Locate the cell with the specified text and output its (x, y) center coordinate. 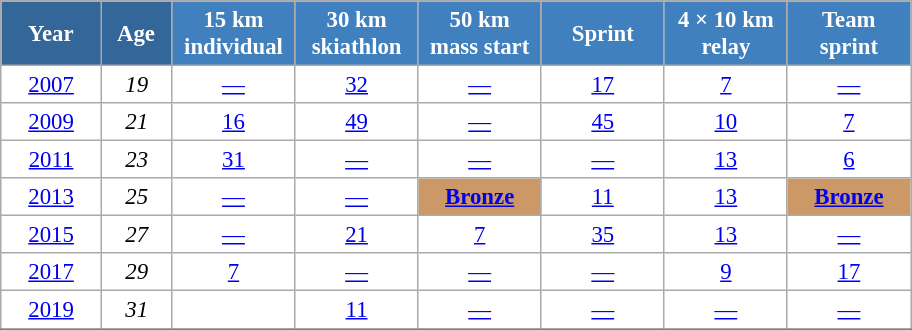
Team sprint (848, 34)
2017 (52, 273)
2013 (52, 197)
27 (136, 235)
16 (234, 122)
29 (136, 273)
19 (136, 85)
Year (52, 34)
4 × 10 km relay (726, 34)
10 (726, 122)
25 (136, 197)
15 km individual (234, 34)
35 (602, 235)
49 (356, 122)
2007 (52, 85)
2019 (52, 310)
2011 (52, 160)
Age (136, 34)
9 (726, 273)
2015 (52, 235)
50 km mass start (480, 34)
30 km skiathlon (356, 34)
6 (848, 160)
32 (356, 85)
23 (136, 160)
2009 (52, 122)
Sprint (602, 34)
45 (602, 122)
